Provide the [X, Y] coordinate of the cell's center where the given text is located.  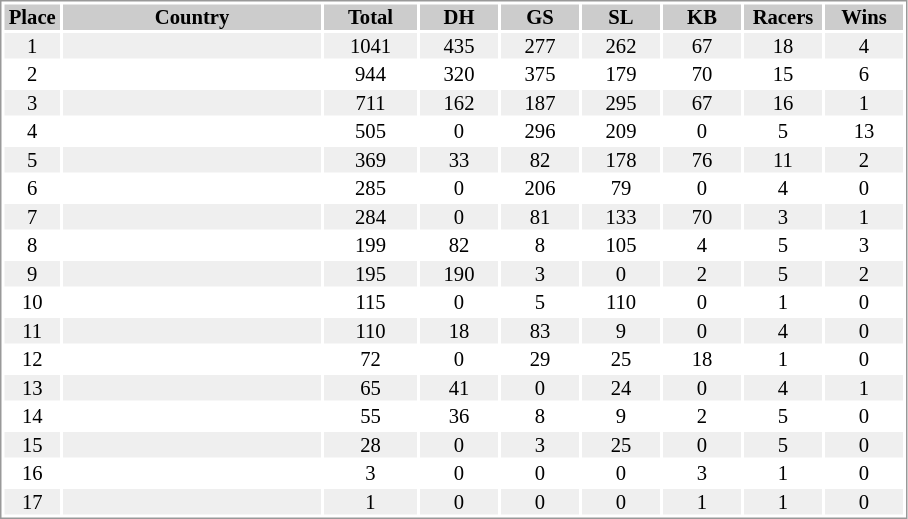
277 [540, 46]
262 [621, 46]
7 [32, 217]
36 [459, 417]
28 [370, 445]
14 [32, 417]
711 [370, 103]
12 [32, 359]
KB [702, 17]
Total [370, 17]
179 [621, 75]
DH [459, 17]
1041 [370, 46]
206 [540, 189]
24 [621, 388]
209 [621, 131]
41 [459, 388]
GS [540, 17]
105 [621, 245]
187 [540, 103]
SL [621, 17]
33 [459, 160]
79 [621, 189]
505 [370, 131]
190 [459, 274]
17 [32, 502]
284 [370, 217]
944 [370, 75]
133 [621, 217]
375 [540, 75]
65 [370, 388]
Racers [783, 17]
320 [459, 75]
Place [32, 17]
369 [370, 160]
178 [621, 160]
72 [370, 359]
55 [370, 417]
285 [370, 189]
81 [540, 217]
83 [540, 331]
76 [702, 160]
162 [459, 103]
296 [540, 131]
435 [459, 46]
Wins [864, 17]
195 [370, 274]
29 [540, 359]
295 [621, 103]
Country [192, 17]
115 [370, 303]
10 [32, 303]
199 [370, 245]
